Scan for the cell matching the given text and deliver its (X, Y) coordinate at center. 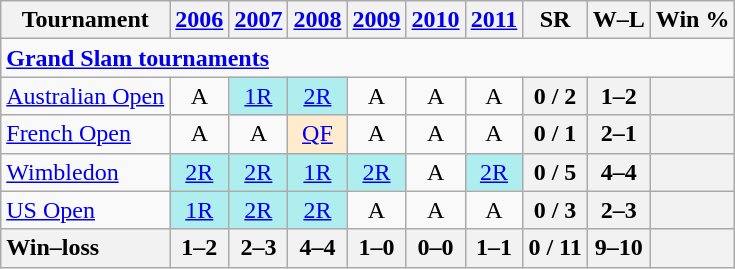
0 / 1 (555, 134)
1–0 (376, 248)
0 / 3 (555, 210)
2–1 (618, 134)
2006 (200, 20)
0 / 2 (555, 96)
Tournament (86, 20)
Australian Open (86, 96)
Wimbledon (86, 172)
0 / 5 (555, 172)
0–0 (436, 248)
W–L (618, 20)
0 / 11 (555, 248)
French Open (86, 134)
2011 (494, 20)
Win–loss (86, 248)
1–1 (494, 248)
US Open (86, 210)
QF (318, 134)
Win % (692, 20)
Grand Slam tournaments (368, 58)
9–10 (618, 248)
2009 (376, 20)
2008 (318, 20)
2007 (258, 20)
2010 (436, 20)
SR (555, 20)
